Output the (X, Y) coordinate of the center of the cell containing the given text.  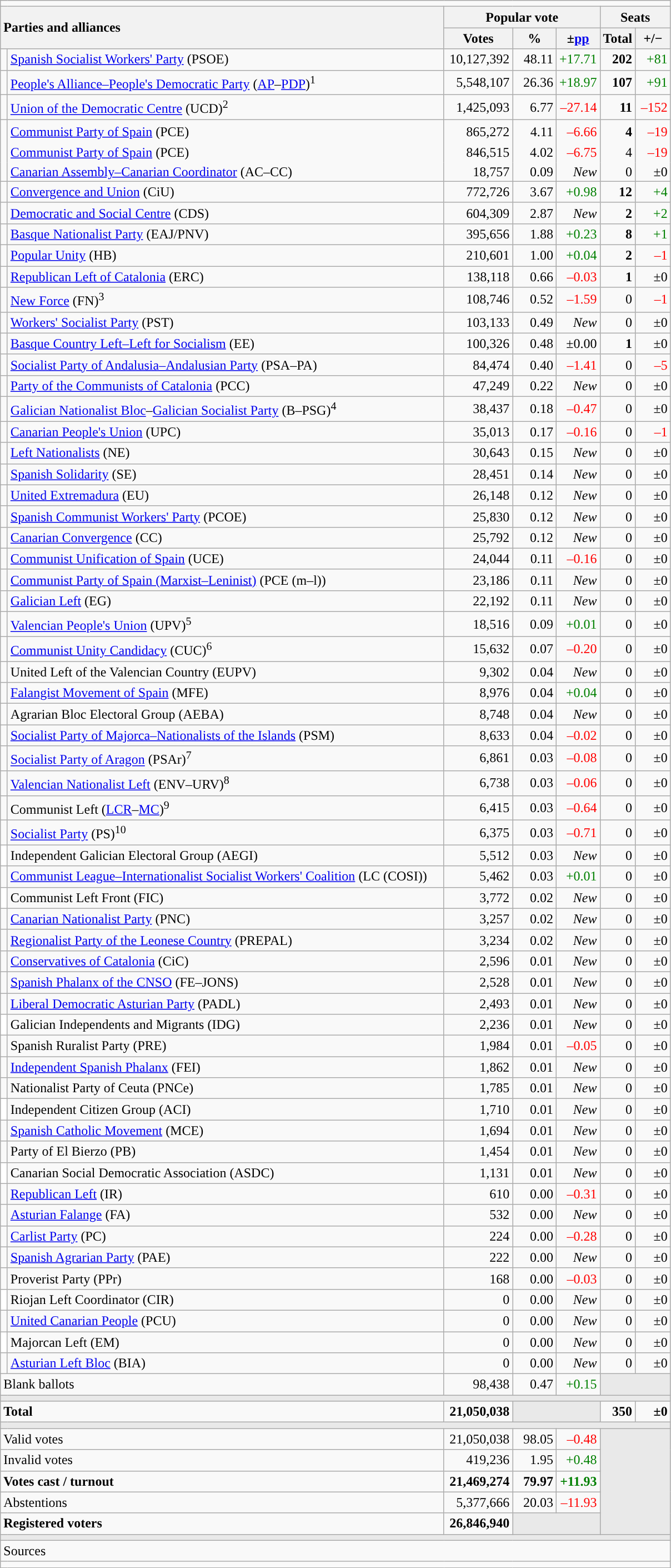
6.77 (534, 108)
Socialist Party (PS)10 (226, 833)
United Canarian People (PCU) (226, 1321)
+4 (653, 192)
Popular vote (522, 17)
–1.41 (578, 365)
+/− (653, 38)
Spanish Agrarian Party (PAE) (226, 1257)
+91 (653, 82)
Regionalist Party of the Leonese Country (PREPAL) (226, 940)
6,738 (478, 783)
–1.59 (578, 300)
Falangist Movement of Spain (MFE) (226, 693)
2,493 (478, 1004)
100,326 (478, 344)
846,515 (478, 153)
35,013 (478, 432)
–0.20 (578, 649)
Communist League–Internationalist Socialist Workers' Coalition (LC (COSI)) (226, 877)
Communist Left (LCR–MC)9 (226, 808)
+1 (653, 234)
+2 (653, 213)
26,148 (478, 495)
New Force (FN)3 (226, 300)
0.66 (534, 277)
Valid votes (222, 1439)
+11.93 (578, 1481)
0.40 (534, 365)
+17.71 (578, 59)
–0.28 (578, 1236)
25,830 (478, 516)
Union of the Democratic Centre (UCD)2 (226, 108)
Galician Left (EG) (226, 601)
–0.71 (578, 833)
865,272 (478, 131)
1,131 (478, 1173)
24,044 (478, 559)
0.52 (534, 300)
1,694 (478, 1131)
532 (478, 1215)
Registered voters (222, 1524)
47,249 (478, 386)
Agrarian Bloc Electoral Group (AEBA) (226, 714)
2,596 (478, 961)
108,746 (478, 300)
28,451 (478, 474)
+0.48 (578, 1460)
11 (618, 108)
0.18 (534, 409)
+0.98 (578, 192)
0.15 (534, 453)
26,846,940 (478, 1524)
Valencian People's Union (UPV)5 (226, 625)
Asturian Falange (FA) (226, 1215)
Valencian Nationalist Left (ENV–URV)8 (226, 783)
18,757 (478, 172)
48.11 (534, 59)
Independent Galician Electoral Group (AEGI) (226, 855)
Liberal Democratic Asturian Party (PADL) (226, 1004)
–0.47 (578, 409)
–27.14 (578, 108)
–5 (653, 365)
610 (478, 1194)
Canarian Social Democratic Association (ASDC) (226, 1173)
Proverist Party (PPr) (226, 1278)
Canarian Convergence (CC) (226, 537)
Seats (635, 17)
0.47 (534, 1385)
419,236 (478, 1460)
–152 (653, 108)
–0.08 (578, 758)
Convergence and Union (CiU) (226, 192)
Basque Country Left–Left for Socialism (EE) (226, 344)
138,118 (478, 277)
Spanish Catholic Movement (MCE) (226, 1131)
Canarian Nationalist Party (PNC) (226, 919)
1,984 (478, 1046)
168 (478, 1278)
772,726 (478, 192)
Republican Left (IR) (226, 1194)
±0.00 (578, 344)
26.36 (534, 82)
23,186 (478, 580)
0.07 (534, 649)
18,516 (478, 625)
604,309 (478, 213)
Canarian People's Union (UPC) (226, 432)
1,425,093 (478, 108)
Majorcan Left (EM) (226, 1342)
+81 (653, 59)
United Extremadura (EU) (226, 495)
21,469,274 (478, 1481)
8,633 (478, 735)
0.49 (534, 322)
0.17 (534, 432)
Spanish Solidarity (SE) (226, 474)
107 (618, 82)
Party of El Bierzo (PB) (226, 1152)
20.03 (534, 1502)
Independent Citizen Group (ACI) (226, 1109)
+18.97 (578, 82)
Republican Left of Catalonia (ERC) (226, 277)
Abstentions (222, 1502)
3,234 (478, 940)
103,133 (478, 322)
9,302 (478, 672)
22,192 (478, 601)
1,710 (478, 1109)
–11.93 (578, 1502)
5,512 (478, 855)
Popular Unity (HB) (226, 255)
Votes cast / turnout (222, 1481)
1,785 (478, 1088)
Socialist Party of Andalusia–Andalusian Party (PSA–PA) (226, 365)
% (534, 38)
United Left of the Valencian Country (EUPV) (226, 672)
84,474 (478, 365)
Workers' Socialist Party (PST) (226, 322)
–0.31 (578, 1194)
People's Alliance–People's Democratic Party (AP–PDP)1 (226, 82)
0.48 (534, 344)
+0.15 (578, 1385)
–0.48 (578, 1439)
Spanish Phalanx of the CNSO (FE–JONS) (226, 982)
Socialist Party of Aragon (PSAr)7 (226, 758)
8,748 (478, 714)
3.67 (534, 192)
Sources (335, 1551)
–6.75 (578, 153)
2,528 (478, 982)
–0.02 (578, 735)
79.97 (534, 1481)
3,257 (478, 919)
–0.05 (578, 1046)
Democratic and Social Centre (CDS) (226, 213)
0.14 (534, 474)
Party of the Communists of Catalonia (PCC) (226, 386)
Socialist Party of Majorca–Nationalists of the Islands (PSM) (226, 735)
Carlist Party (PC) (226, 1236)
4.11 (534, 131)
6,375 (478, 833)
Conservatives of Catalonia (CiC) (226, 961)
1.95 (534, 1460)
15,632 (478, 649)
224 (478, 1236)
–0.64 (578, 808)
+0.23 (578, 234)
Communist Unification of Spain (UCE) (226, 559)
4.02 (534, 153)
202 (618, 59)
Parties and alliances (222, 28)
Asturian Left Bloc (BIA) (226, 1363)
5,377,666 (478, 1502)
3,772 (478, 898)
Galician Nationalist Bloc–Galician Socialist Party (B–PSG)4 (226, 409)
98.05 (534, 1439)
–0.06 (578, 783)
5,462 (478, 877)
Communist Unity Candidacy (CUC)6 (226, 649)
Basque Nationalist Party (EAJ/PNV) (226, 234)
8,976 (478, 693)
30,643 (478, 453)
395,656 (478, 234)
350 (618, 1412)
98,438 (478, 1385)
Spanish Communist Workers' Party (PCOE) (226, 516)
10,127,392 (478, 59)
Nationalist Party of Ceuta (PNCe) (226, 1088)
12 (618, 192)
Independent Spanish Phalanx (FEI) (226, 1067)
1.00 (534, 255)
2.87 (534, 213)
0.22 (534, 386)
Riojan Left Coordinator (CIR) (226, 1300)
222 (478, 1257)
Left Nationalists (NE) (226, 453)
5,548,107 (478, 82)
210,601 (478, 255)
Blank ballots (222, 1385)
Communist Party of Spain (Marxist–Leninist) (PCE (m–l)) (226, 580)
Spanish Socialist Workers' Party (PSOE) (226, 59)
6,415 (478, 808)
1,454 (478, 1152)
Canarian Assembly–Canarian Coordinator (AC–CC) (226, 172)
Spanish Ruralist Party (PRE) (226, 1046)
6,861 (478, 758)
–6.66 (578, 131)
38,437 (478, 409)
±pp (578, 38)
Votes (478, 38)
8 (618, 234)
1,862 (478, 1067)
Invalid votes (222, 1460)
25,792 (478, 537)
Communist Left Front (FIC) (226, 898)
Galician Independents and Migrants (IDG) (226, 1025)
1.88 (534, 234)
2,236 (478, 1025)
